Identify which cell holds the provided text, then report its [x, y] central coordinate. 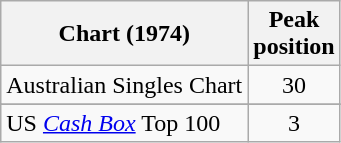
Chart (1974) [124, 34]
3 [294, 123]
US Cash Box Top 100 [124, 123]
Peakposition [294, 34]
30 [294, 85]
Australian Singles Chart [124, 85]
